Output the (x, y) coordinate of the center of the cell containing the given text.  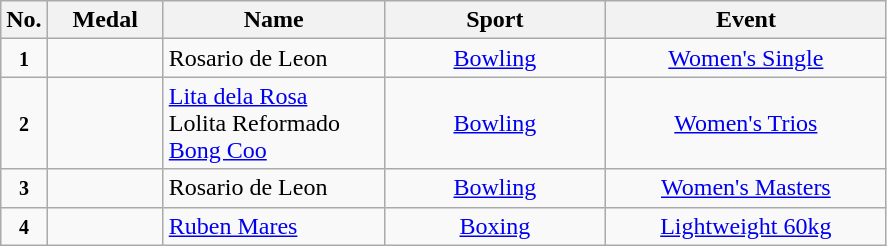
No. (24, 20)
Women's Masters (746, 188)
4 (24, 226)
1 (24, 58)
Name (274, 20)
Event (746, 20)
2 (24, 123)
Ruben Mares (274, 226)
Medal (105, 20)
Women's Trios (746, 123)
3 (24, 188)
Lightweight 60kg (746, 226)
Sport (494, 20)
Women's Single (746, 58)
Lita dela RosaLolita ReformadoBong Coo (274, 123)
Boxing (494, 226)
